Scan for the cell matching the given text and deliver its [X, Y] coordinate at center. 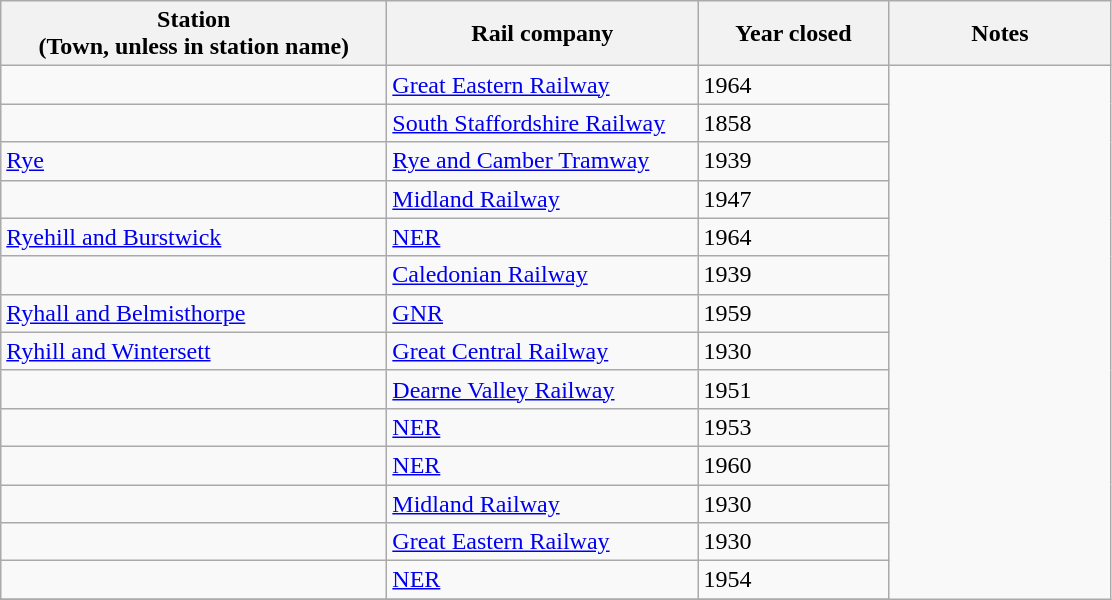
Station(Town, unless in station name) [194, 34]
1947 [794, 199]
Ryhall and Belmisthorpe [194, 313]
1858 [794, 123]
Dearne Valley Railway [542, 389]
1951 [794, 389]
1953 [794, 427]
Rye and Camber Tramway [542, 161]
1954 [794, 580]
GNR [542, 313]
South Staffordshire Railway [542, 123]
1959 [794, 313]
Notes [1000, 34]
Ryehill and Burstwick [194, 237]
Ryhill and Wintersett [194, 351]
Year closed [794, 34]
1960 [794, 465]
Caledonian Railway [542, 275]
Rye [194, 161]
Great Central Railway [542, 351]
Rail company [542, 34]
